Determine the (X, Y) coordinate at the center of the cell enclosing the given text.  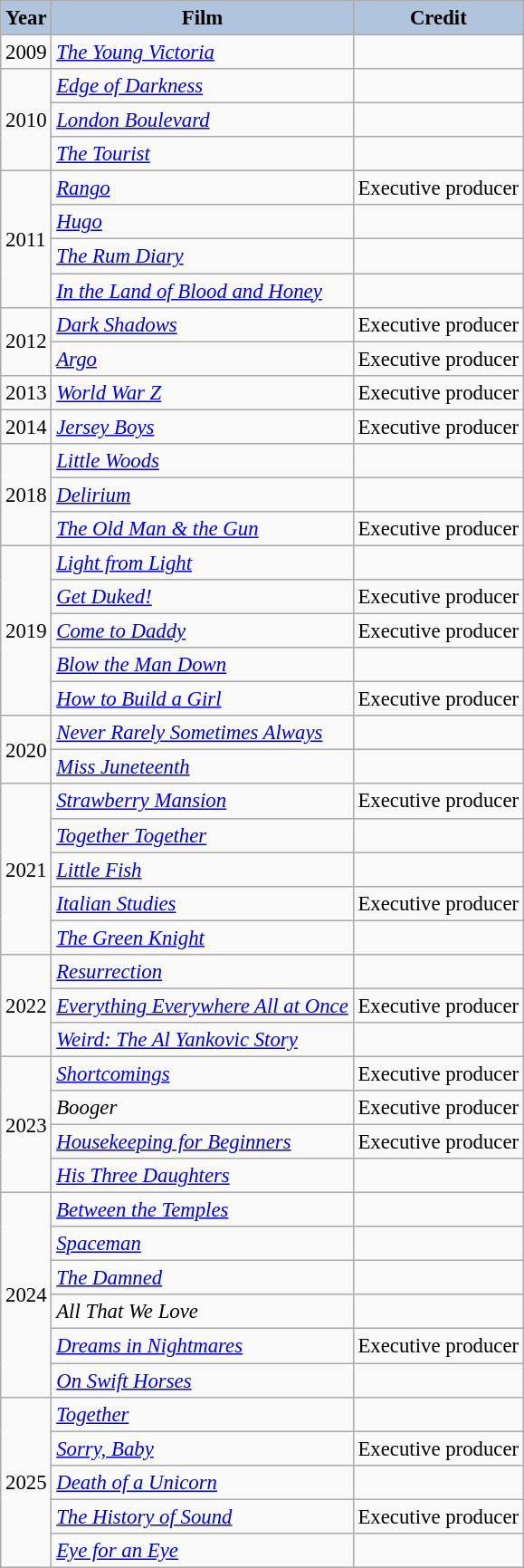
Booger (203, 1108)
Light from Light (203, 563)
2021 (26, 870)
Together (203, 1414)
The Damned (203, 1278)
2009 (26, 53)
Come to Daddy (203, 631)
Death of a Unicorn (203, 1482)
Little Fish (203, 870)
Credit (438, 18)
Resurrection (203, 972)
Weird: The Al Yankovic Story (203, 1040)
2010 (26, 120)
All That We Love (203, 1313)
2013 (26, 392)
The Old Man & the Gun (203, 529)
2018 (26, 495)
2014 (26, 427)
2025 (26, 1482)
2011 (26, 239)
Spaceman (203, 1244)
Italian Studies (203, 903)
2012 (26, 341)
Strawberry Mansion (203, 802)
Delirium (203, 495)
Sorry, Baby (203, 1448)
The Green Knight (203, 938)
Never Rarely Sometimes Always (203, 733)
Between the Temples (203, 1210)
How to Build a Girl (203, 699)
London Boulevard (203, 120)
2022 (26, 1005)
Together Together (203, 835)
The Rum Diary (203, 256)
Miss Juneteenth (203, 767)
His Three Daughters (203, 1176)
Argo (203, 359)
2024 (26, 1295)
Shortcomings (203, 1073)
2019 (26, 630)
Rango (203, 188)
Blow the Man Down (203, 665)
Get Duked! (203, 597)
On Swift Horses (203, 1380)
2020 (26, 750)
World War Z (203, 392)
Jersey Boys (203, 427)
The Young Victoria (203, 53)
Dark Shadows (203, 324)
Film (203, 18)
Little Woods (203, 461)
The Tourist (203, 154)
Hugo (203, 222)
Everything Everywhere All at Once (203, 1005)
Eye for an Eye (203, 1551)
2023 (26, 1124)
In the Land of Blood and Honey (203, 291)
Edge of Darkness (203, 86)
The History of Sound (203, 1516)
Housekeeping for Beginners (203, 1142)
Dreams in Nightmares (203, 1346)
Year (26, 18)
